From the cell containing the given text, extract its center point as [x, y] coordinate. 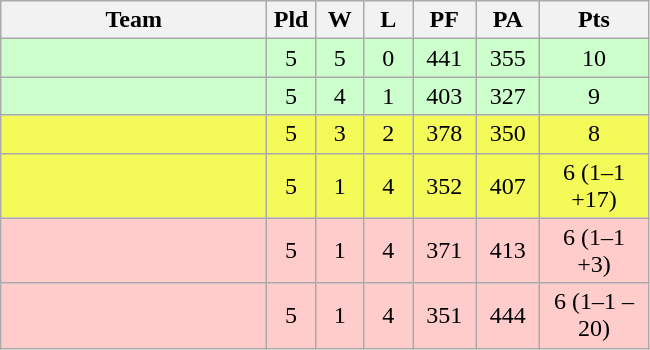
350 [508, 134]
9 [594, 96]
6 (1–1 –20) [594, 316]
351 [444, 316]
W [340, 20]
PF [444, 20]
327 [508, 96]
Team [134, 20]
413 [508, 250]
407 [508, 186]
6 (1–1 +3) [594, 250]
Pld [292, 20]
8 [594, 134]
444 [508, 316]
2 [388, 134]
Pts [594, 20]
6 (1–1 +17) [594, 186]
355 [508, 58]
L [388, 20]
3 [340, 134]
441 [444, 58]
352 [444, 186]
371 [444, 250]
PA [508, 20]
10 [594, 58]
0 [388, 58]
403 [444, 96]
378 [444, 134]
